Return (X, Y) of the center of cell containing provided text 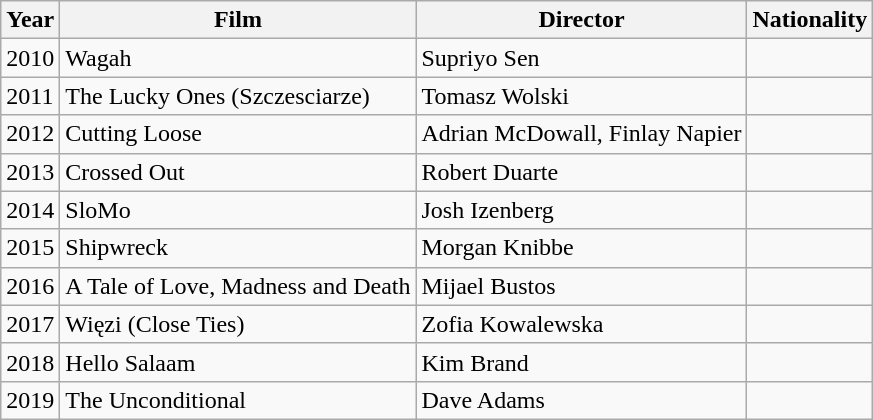
Mijael Bustos (582, 286)
Morgan Knibbe (582, 248)
2013 (30, 172)
Hello Salaam (238, 362)
2019 (30, 400)
Shipwreck (238, 248)
Adrian McDowall, Finlay Napier (582, 134)
The Unconditional (238, 400)
Tomasz Wolski (582, 96)
Robert Duarte (582, 172)
2016 (30, 286)
2011 (30, 96)
A Tale of Love, Madness and Death (238, 286)
2018 (30, 362)
Dave Adams (582, 400)
2012 (30, 134)
Director (582, 20)
Nationality (810, 20)
Crossed Out (238, 172)
Year (30, 20)
Film (238, 20)
SloMo (238, 210)
2014 (30, 210)
Supriyo Sen (582, 58)
2010 (30, 58)
Kim Brand (582, 362)
Wagah (238, 58)
Cutting Loose (238, 134)
Więzi (Close Ties) (238, 324)
Zofia Kowalewska (582, 324)
2017 (30, 324)
2015 (30, 248)
The Lucky Ones (Szczesciarze) (238, 96)
Josh Izenberg (582, 210)
